Pinpoint the cell where the given text exists, returning its [X, Y] midpoint coordinate. 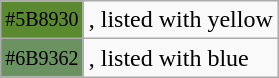
#6B9362 [42, 58]
, listed with yellow [180, 20]
#5B8930 [42, 20]
, listed with blue [180, 58]
